Return the [x, y] coordinate for the center point of the cell that contains the specified text.  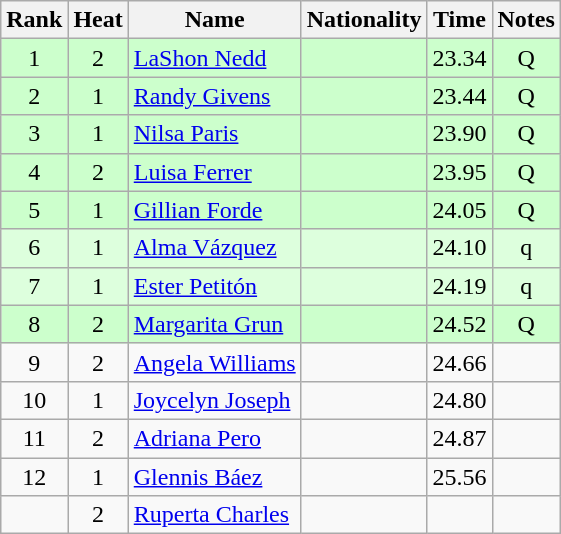
10 [34, 400]
6 [34, 248]
Randy Givens [214, 96]
23.34 [460, 58]
Gillian Forde [214, 210]
3 [34, 134]
23.95 [460, 172]
Angela Williams [214, 362]
Ruperta Charles [214, 515]
Ester Petitón [214, 286]
24.52 [460, 324]
23.90 [460, 134]
24.87 [460, 438]
24.19 [460, 286]
24.10 [460, 248]
5 [34, 210]
Name [214, 20]
Margarita Grun [214, 324]
25.56 [460, 477]
Glennis Báez [214, 477]
23.44 [460, 96]
12 [34, 477]
24.66 [460, 362]
Time [460, 20]
24.80 [460, 400]
Rank [34, 20]
Joycelyn Joseph [214, 400]
4 [34, 172]
Luisa Ferrer [214, 172]
Adriana Pero [214, 438]
7 [34, 286]
LaShon Nedd [214, 58]
11 [34, 438]
9 [34, 362]
Alma Vázquez [214, 248]
8 [34, 324]
Nationality [364, 20]
Notes [526, 20]
Nilsa Paris [214, 134]
Heat [98, 20]
24.05 [460, 210]
